Return (x, y) of the center of cell containing provided text 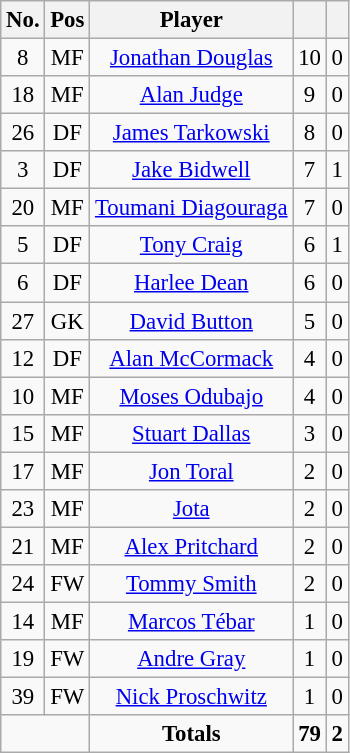
Toumani Diagouraga (192, 208)
Totals (192, 734)
Player (192, 20)
Marcos Tébar (192, 621)
14 (23, 621)
Tony Craig (192, 245)
17 (23, 471)
9 (310, 95)
Alex Pritchard (192, 546)
Andre Gray (192, 659)
21 (23, 546)
20 (23, 208)
Tommy Smith (192, 584)
Jonathan Douglas (192, 58)
James Tarkowski (192, 133)
Moses Odubajo (192, 396)
GK (68, 321)
24 (23, 584)
Alan McCormack (192, 358)
27 (23, 321)
Harlee Dean (192, 283)
Jake Bidwell (192, 170)
Stuart Dallas (192, 433)
David Button (192, 321)
39 (23, 697)
23 (23, 509)
No. (23, 20)
Alan Judge (192, 95)
Pos (68, 20)
26 (23, 133)
18 (23, 95)
19 (23, 659)
Nick Proschwitz (192, 697)
12 (23, 358)
79 (310, 734)
15 (23, 433)
Jon Toral (192, 471)
Jota (192, 509)
